Identify which cell holds the provided text, then report its (X, Y) central coordinate. 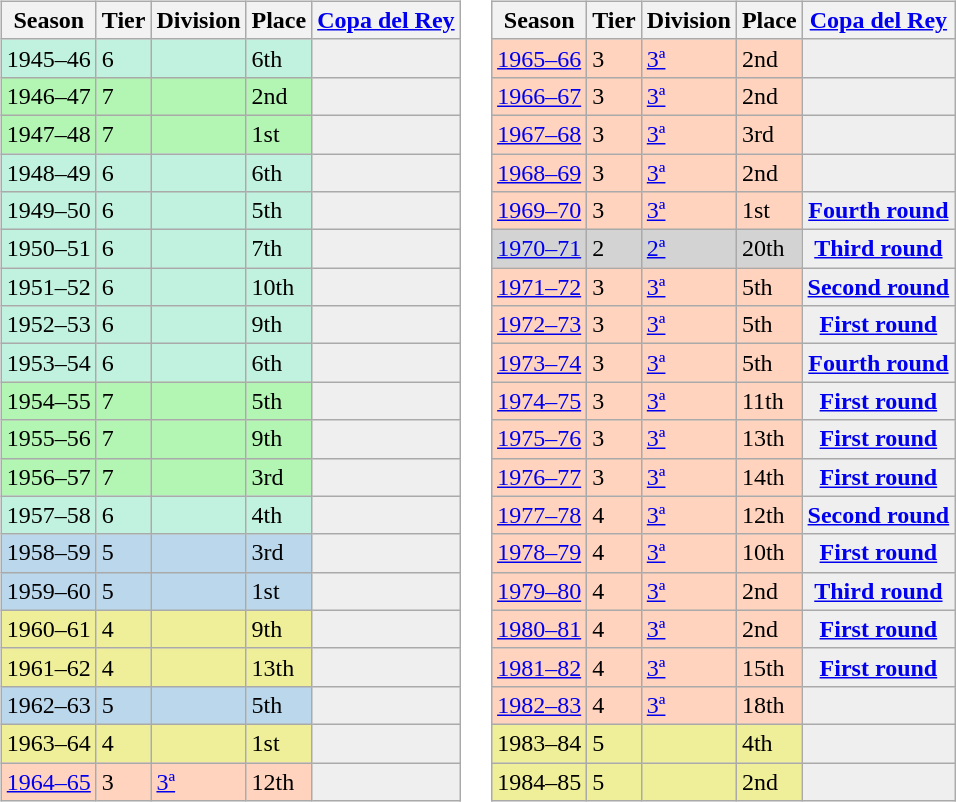
1968–69 (540, 173)
1964–65 (48, 781)
1965–66 (540, 58)
18th (769, 705)
1972–73 (540, 325)
1974–75 (540, 401)
1967–68 (540, 134)
1960–61 (48, 629)
1947–48 (48, 134)
2 (614, 249)
1955–56 (48, 439)
1969–70 (540, 211)
1984–85 (540, 781)
1956–57 (48, 477)
1945–46 (48, 58)
1958–59 (48, 553)
1982–83 (540, 705)
1983–84 (540, 743)
1961–62 (48, 667)
1971–72 (540, 287)
1950–51 (48, 249)
1980–81 (540, 629)
1981–82 (540, 667)
1946–47 (48, 96)
1952–53 (48, 325)
2ª (688, 249)
1948–49 (48, 173)
1966–67 (540, 96)
1976–77 (540, 477)
1949–50 (48, 211)
15th (769, 667)
20th (769, 249)
1979–80 (540, 591)
1970–71 (540, 249)
14th (769, 477)
7th (279, 249)
11th (769, 401)
1963–64 (48, 743)
1977–78 (540, 515)
1954–55 (48, 401)
1973–74 (540, 363)
1959–60 (48, 591)
1962–63 (48, 705)
1951–52 (48, 287)
1978–79 (540, 553)
1975–76 (540, 439)
1957–58 (48, 515)
1953–54 (48, 363)
